Extract the [x, y] coordinate from the center of the cell holding the provided text.  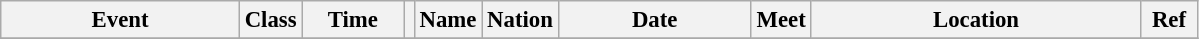
Nation [520, 20]
Date [654, 20]
Ref [1169, 20]
Class [270, 20]
Event [120, 20]
Name [448, 20]
Time [353, 20]
Location [976, 20]
Meet [781, 20]
